Return the (x, y) coordinate for the center point of the cell that contains the specified text.  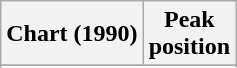
Chart (1990) (72, 34)
Peakposition (189, 34)
